Detect which cell encompasses the target text, then output its (x, y) center coordinate. 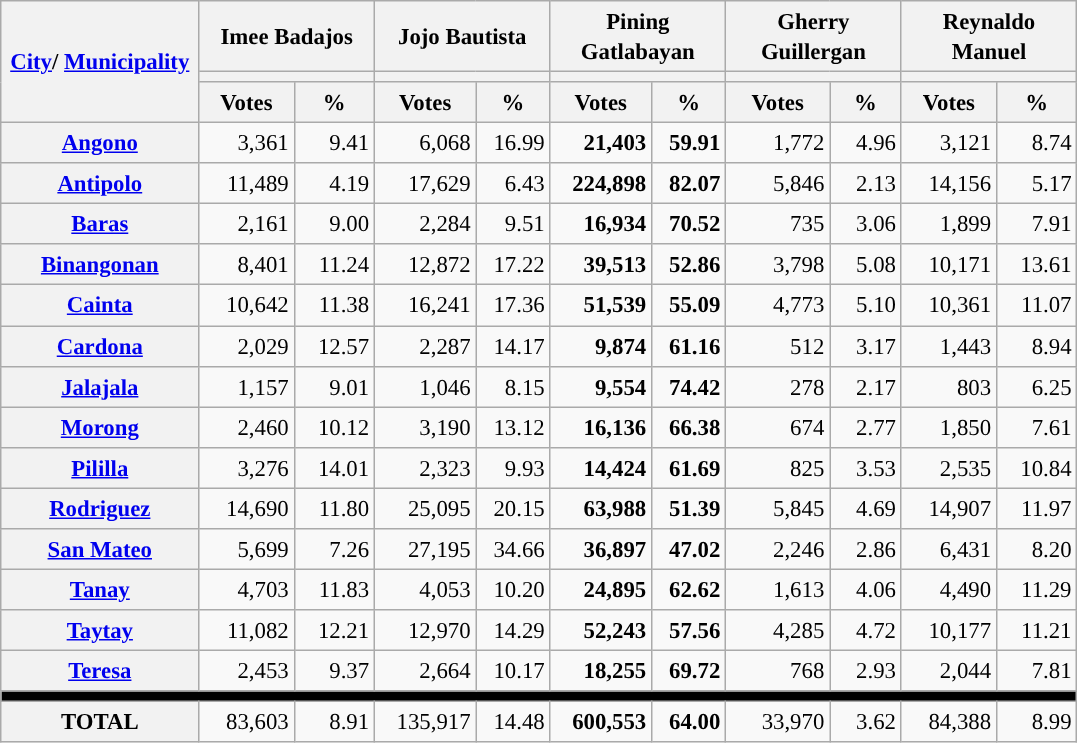
512 (778, 346)
3,121 (948, 144)
10.17 (513, 670)
Tanay (100, 590)
66.38 (688, 428)
2.86 (866, 550)
224,898 (600, 184)
600,553 (600, 722)
7.61 (1036, 428)
9.00 (334, 224)
8.91 (334, 722)
9.37 (334, 670)
25,095 (424, 508)
11.07 (1036, 306)
33,970 (778, 722)
14.29 (513, 630)
10,642 (246, 306)
2.17 (866, 386)
8.99 (1036, 722)
2.13 (866, 184)
2,161 (246, 224)
8.15 (513, 386)
Jalajala (100, 386)
74.42 (688, 386)
Jojo Bautista (462, 36)
4,773 (778, 306)
52.86 (688, 264)
3.53 (866, 468)
51.39 (688, 508)
10,171 (948, 264)
17.22 (513, 264)
4.06 (866, 590)
8.94 (1036, 346)
Angono (100, 144)
2,535 (948, 468)
3.06 (866, 224)
1,899 (948, 224)
11,489 (246, 184)
10.20 (513, 590)
84,388 (948, 722)
135,917 (424, 722)
8,401 (246, 264)
4,703 (246, 590)
4,490 (948, 590)
2,287 (424, 346)
9.01 (334, 386)
9,874 (600, 346)
6.43 (513, 184)
16,136 (600, 428)
24,895 (600, 590)
14.48 (513, 722)
1,443 (948, 346)
12,970 (424, 630)
2,284 (424, 224)
17,629 (424, 184)
11.24 (334, 264)
Rodriguez (100, 508)
11.83 (334, 590)
1,613 (778, 590)
51,539 (600, 306)
47.02 (688, 550)
11.29 (1036, 590)
4,285 (778, 630)
Taytay (100, 630)
10,361 (948, 306)
825 (778, 468)
2.93 (866, 670)
9.51 (513, 224)
61.16 (688, 346)
4.96 (866, 144)
13.61 (1036, 264)
5.17 (1036, 184)
17.36 (513, 306)
Gherry Guillergan (814, 36)
2,453 (246, 670)
9.41 (334, 144)
34.66 (513, 550)
16,934 (600, 224)
14,424 (600, 468)
64.00 (688, 722)
61.69 (688, 468)
18,255 (600, 670)
TOTAL (100, 722)
52,243 (600, 630)
4.19 (334, 184)
13.12 (513, 428)
14,156 (948, 184)
9.93 (513, 468)
Binangonan (100, 264)
6,068 (424, 144)
12.21 (334, 630)
11.97 (1036, 508)
14,690 (246, 508)
14.01 (334, 468)
12.57 (334, 346)
3,190 (424, 428)
3,798 (778, 264)
69.72 (688, 670)
Cainta (100, 306)
83,603 (246, 722)
62.62 (688, 590)
Teresa (100, 670)
768 (778, 670)
70.52 (688, 224)
7.26 (334, 550)
2,323 (424, 468)
Morong (100, 428)
4.72 (866, 630)
39,513 (600, 264)
Pililla (100, 468)
9,554 (600, 386)
Imee Badajos (287, 36)
5,699 (246, 550)
City/ Municipality (100, 62)
5,846 (778, 184)
6,431 (948, 550)
12,872 (424, 264)
Cardona (100, 346)
2,246 (778, 550)
8.74 (1036, 144)
3.62 (866, 722)
63,988 (600, 508)
10.84 (1036, 468)
278 (778, 386)
57.56 (688, 630)
674 (778, 428)
1,772 (778, 144)
8.20 (1036, 550)
5.10 (866, 306)
Pining Gatlabayan (638, 36)
16,241 (424, 306)
11.80 (334, 508)
6.25 (1036, 386)
14.17 (513, 346)
3,361 (246, 144)
20.15 (513, 508)
Baras (100, 224)
11,082 (246, 630)
5.08 (866, 264)
3.17 (866, 346)
San Mateo (100, 550)
5,845 (778, 508)
2.77 (866, 428)
11.38 (334, 306)
2,044 (948, 670)
4,053 (424, 590)
Antipolo (100, 184)
7.81 (1036, 670)
1,046 (424, 386)
1,157 (246, 386)
2,664 (424, 670)
82.07 (688, 184)
36,897 (600, 550)
2,029 (246, 346)
16.99 (513, 144)
3,276 (246, 468)
2,460 (246, 428)
735 (778, 224)
Reynaldo Manuel (989, 36)
7.91 (1036, 224)
803 (948, 386)
10.12 (334, 428)
14,907 (948, 508)
11.21 (1036, 630)
55.09 (688, 306)
10,177 (948, 630)
59.91 (688, 144)
4.69 (866, 508)
21,403 (600, 144)
1,850 (948, 428)
27,195 (424, 550)
